Return [X, Y] of the center of cell containing provided text 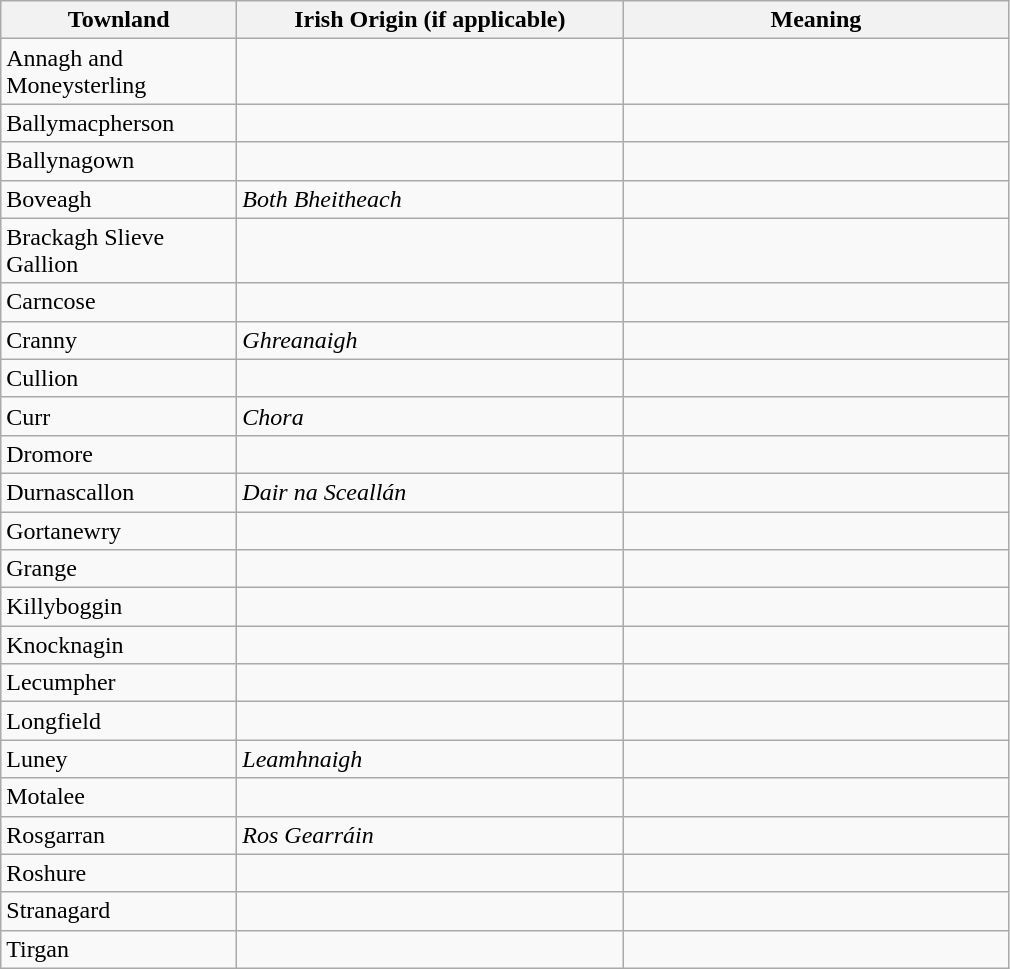
Tirgan [119, 949]
Townland [119, 20]
Ghreanaigh [430, 340]
Longfield [119, 721]
Cullion [119, 378]
Leamhnaigh [430, 759]
Grange [119, 569]
Dair na Sceallán [430, 492]
Chora [430, 416]
Killyboggin [119, 607]
Knocknagin [119, 645]
Rosgarran [119, 835]
Annagh and Moneysterling [119, 72]
Dromore [119, 454]
Ballynagown [119, 161]
Carncose [119, 302]
Brackagh Slieve Gallion [119, 250]
Meaning [816, 20]
Boveagh [119, 199]
Roshure [119, 873]
Cranny [119, 340]
Both Bheitheach [430, 199]
Durnascallon [119, 492]
Curr [119, 416]
Gortanewry [119, 531]
Lecumpher [119, 683]
Ros Gearráin [430, 835]
Stranagard [119, 911]
Ballymacpherson [119, 123]
Luney [119, 759]
Irish Origin (if applicable) [430, 20]
Motalee [119, 797]
